Output the (x, y) coordinate of the center of the cell containing the given text.  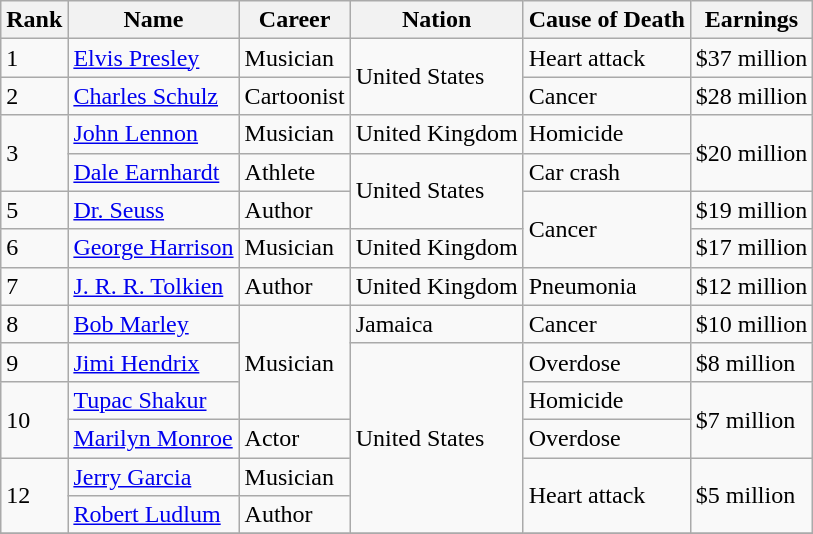
Tupac Shakur (154, 400)
Marilyn Monroe (154, 438)
12 (34, 496)
Elvis Presley (154, 58)
Name (154, 20)
7 (34, 286)
J. R. R. Tolkien (154, 286)
$8 million (751, 362)
$10 million (751, 324)
Athlete (294, 172)
Nation (436, 20)
3 (34, 153)
8 (34, 324)
Jamaica (436, 324)
John Lennon (154, 134)
Cartoonist (294, 96)
Bob Marley (154, 324)
Career (294, 20)
Robert Ludlum (154, 515)
$17 million (751, 248)
Actor (294, 438)
Earnings (751, 20)
6 (34, 248)
Jerry Garcia (154, 477)
$7 million (751, 419)
Cause of Death (606, 20)
2 (34, 96)
5 (34, 210)
Rank (34, 20)
$19 million (751, 210)
1 (34, 58)
$5 million (751, 496)
9 (34, 362)
$37 million (751, 58)
$28 million (751, 96)
Jimi Hendrix (154, 362)
Dr. Seuss (154, 210)
Car crash (606, 172)
Pneumonia (606, 286)
Dale Earnhardt (154, 172)
Charles Schulz (154, 96)
$12 million (751, 286)
George Harrison (154, 248)
$20 million (751, 153)
10 (34, 419)
